Scan for the cell matching the given text and deliver its [x, y] coordinate at center. 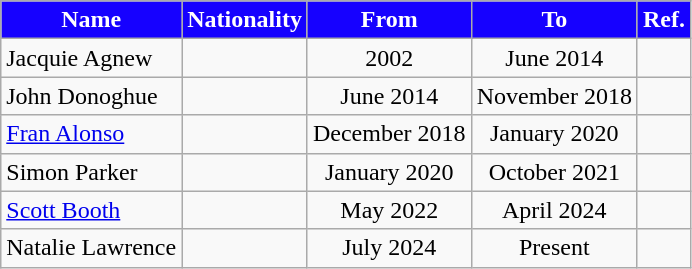
April 2024 [554, 210]
To [554, 20]
July 2024 [389, 248]
May 2022 [389, 210]
Present [554, 248]
From [389, 20]
Name [92, 20]
Scott Booth [92, 210]
Fran Alonso [92, 134]
December 2018 [389, 134]
Ref. [664, 20]
Jacquie Agnew [92, 58]
2002 [389, 58]
Nationality [245, 20]
Simon Parker [92, 172]
October 2021 [554, 172]
Natalie Lawrence [92, 248]
John Donoghue [92, 96]
November 2018 [554, 96]
